Detect which cell encompasses the target text, then output its [x, y] center coordinate. 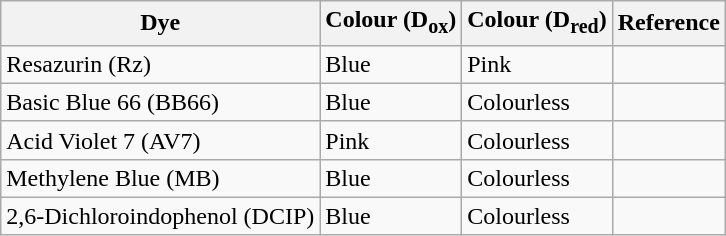
Dye [160, 23]
Methylene Blue (MB) [160, 178]
Colour (Dred) [537, 23]
2,6-Dichloroindophenol (DCIP) [160, 216]
Resazurin (Rz) [160, 64]
Basic Blue 66 (BB66) [160, 102]
Colour (Dox) [391, 23]
Acid Violet 7 (AV7) [160, 140]
Reference [668, 23]
